Detect which cell encompasses the target text, then output its [x, y] center coordinate. 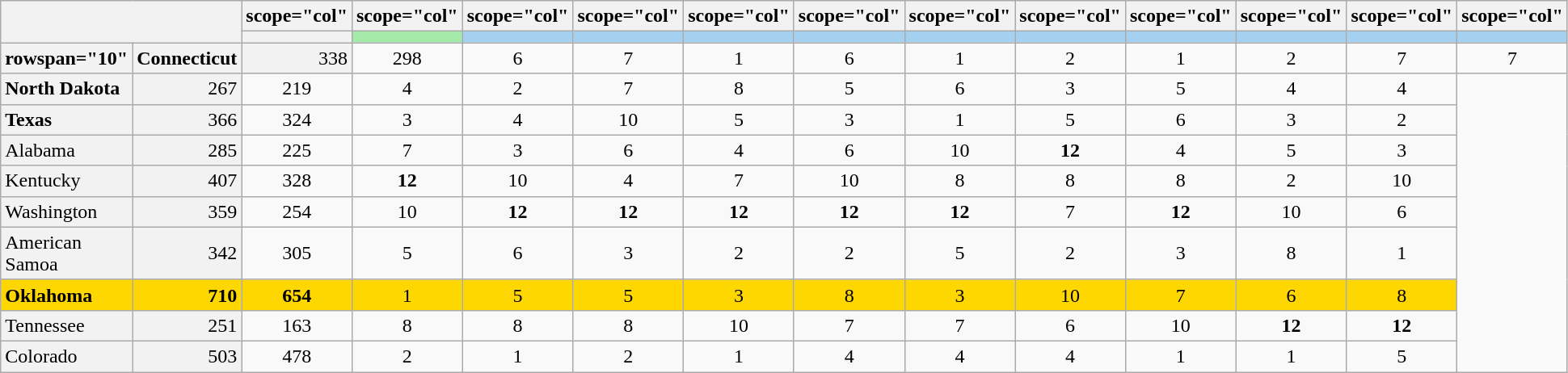
Alabama [66, 150]
366 [188, 119]
225 [297, 150]
219 [297, 89]
rowspan="10" [66, 58]
710 [188, 295]
Texas [66, 119]
Washington [66, 212]
251 [188, 325]
359 [188, 212]
254 [297, 212]
503 [188, 356]
654 [297, 295]
328 [297, 181]
338 [297, 58]
285 [188, 150]
298 [407, 58]
Oklahoma [66, 295]
342 [188, 254]
305 [297, 254]
Tennessee [66, 325]
Kentucky [66, 181]
163 [297, 325]
267 [188, 89]
North Dakota [66, 89]
Connecticut [188, 58]
324 [297, 119]
Colorado [66, 356]
American Samoa [66, 254]
407 [188, 181]
478 [297, 356]
